Return (x, y) of the center of cell containing provided text 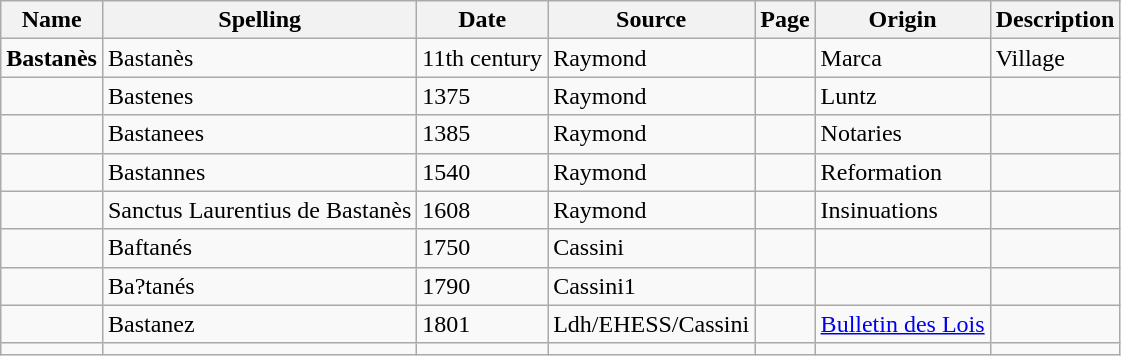
1750 (482, 248)
Name (52, 20)
Description (1055, 20)
1375 (482, 96)
Bastenes (259, 96)
Notaries (902, 134)
Bastanees (259, 134)
Ldh/EHESS/Cassini (652, 324)
Sanctus Laurentius de Bastanès (259, 210)
Date (482, 20)
Source (652, 20)
Spelling (259, 20)
Reformation (902, 172)
11th century (482, 58)
1801 (482, 324)
1790 (482, 286)
Cassini (652, 248)
Village (1055, 58)
Ba?tanés (259, 286)
Bastanez (259, 324)
Baftanés (259, 248)
Page (785, 20)
Origin (902, 20)
1540 (482, 172)
1608 (482, 210)
Bulletin des Lois (902, 324)
Bastannes (259, 172)
1385 (482, 134)
Cassini1 (652, 286)
Insinuations (902, 210)
Luntz (902, 96)
Marca (902, 58)
